Detect which cell encompasses the target text, then output its (X, Y) center coordinate. 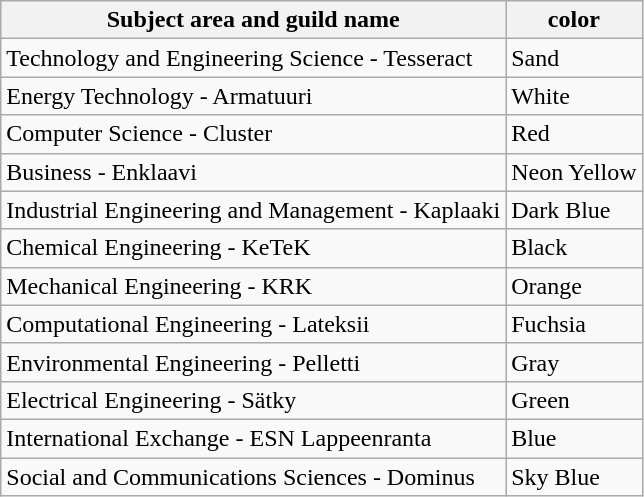
Black (574, 248)
Green (574, 400)
Technology and Engineering Science - Tesseract (254, 58)
Environmental Engineering - Pelletti (254, 362)
Chemical Engineering - KeTeK (254, 248)
Electrical Engineering - Sätky (254, 400)
Sand (574, 58)
Social and Communications Sciences - Dominus (254, 477)
Sky Blue (574, 477)
Computer Science - Cluster (254, 134)
International Exchange - ESN Lappeenranta (254, 438)
Fuchsia (574, 324)
Red (574, 134)
Mechanical Engineering - KRK (254, 286)
Computational Engineering - Lateksii (254, 324)
Business - Enklaavi (254, 172)
Orange (574, 286)
Energy Technology - Armatuuri (254, 96)
color (574, 20)
Neon Yellow (574, 172)
White (574, 96)
Gray (574, 362)
Blue (574, 438)
Dark Blue (574, 210)
Subject area and guild name (254, 20)
Industrial Engineering and Management - Kaplaaki (254, 210)
